From the cell containing the given text, extract its center point as (x, y) coordinate. 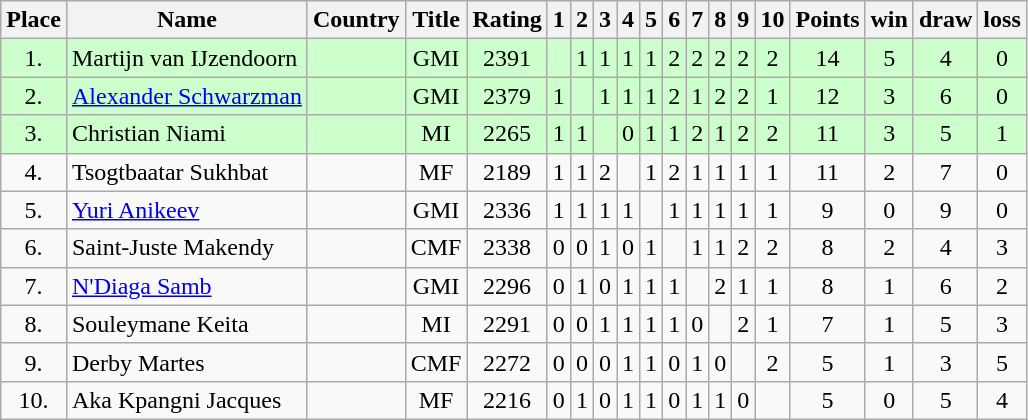
2189 (507, 172)
10 (772, 20)
Title (436, 20)
2272 (507, 362)
2296 (507, 286)
6. (34, 248)
2336 (507, 210)
2265 (507, 134)
Country (356, 20)
Tsogtbaatar Sukhbat (186, 172)
Alexander Schwarzman (186, 96)
Derby Martes (186, 362)
14 (828, 58)
3. (34, 134)
Yuri Anikeev (186, 210)
10. (34, 400)
2. (34, 96)
7. (34, 286)
Christian Niami (186, 134)
win (889, 20)
Aka Kpangni Jacques (186, 400)
Rating (507, 20)
12 (828, 96)
1. (34, 58)
2291 (507, 324)
8. (34, 324)
Martijn van IJzendoorn (186, 58)
2216 (507, 400)
2338 (507, 248)
9. (34, 362)
draw (945, 20)
2391 (507, 58)
Name (186, 20)
loss (1002, 20)
5. (34, 210)
2379 (507, 96)
Points (828, 20)
Place (34, 20)
Saint-Juste Makendy (186, 248)
N'Diaga Samb (186, 286)
Souleymane Keita (186, 324)
4. (34, 172)
